Return [X, Y] of the center of cell containing provided text 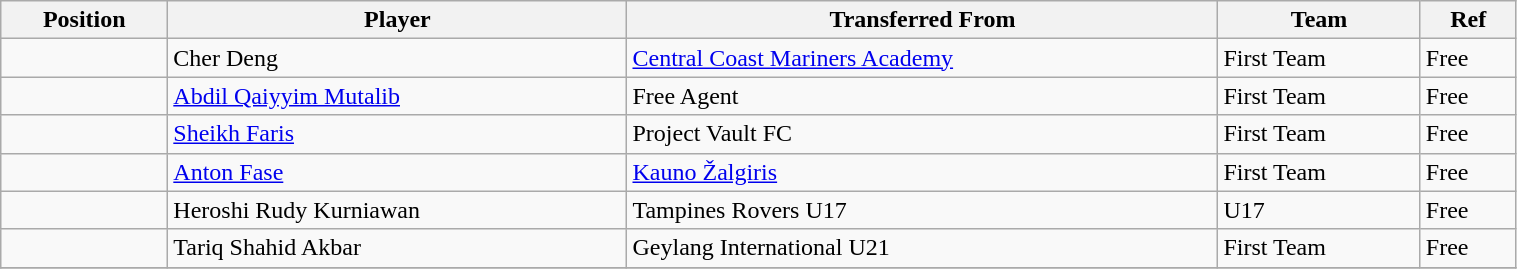
Tariq Shahid Akbar [398, 248]
Free Agent [922, 96]
Ref [1468, 20]
Heroshi Rudy Kurniawan [398, 210]
Team [1319, 20]
Cher Deng [398, 58]
Kauno Žalgiris [922, 172]
U17 [1319, 210]
Abdil Qaiyyim Mutalib [398, 96]
Sheikh Faris [398, 134]
Transferred From [922, 20]
Anton Fase [398, 172]
Project Vault FC [922, 134]
Player [398, 20]
Geylang International U21 [922, 248]
Tampines Rovers U17 [922, 210]
Position [84, 20]
Central Coast Mariners Academy [922, 58]
